Determine the [x, y] coordinate at the center of the cell enclosing the given text.  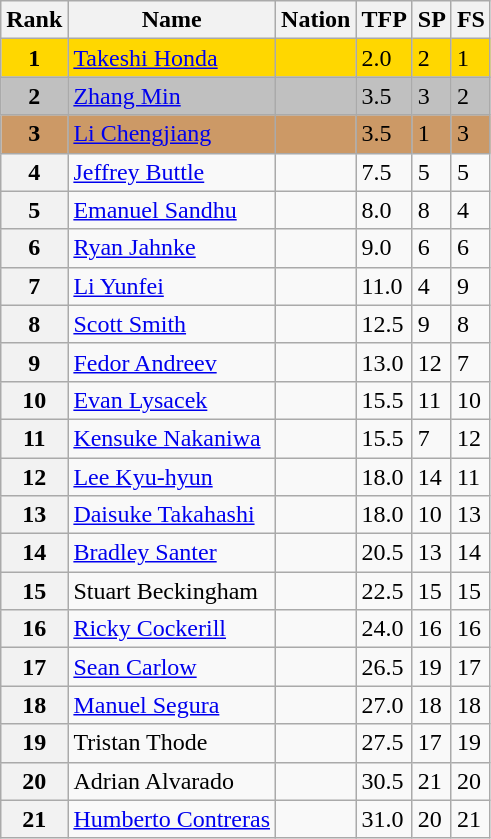
27.0 [384, 705]
Takeshi Honda [172, 58]
13.0 [384, 362]
Bradley Santer [172, 553]
Sean Carlow [172, 667]
30.5 [384, 781]
Adrian Alvarado [172, 781]
22.5 [384, 591]
24.0 [384, 629]
Zhang Min [172, 96]
Tristan Thode [172, 743]
7.5 [384, 172]
Scott Smith [172, 324]
2.0 [384, 58]
SP [432, 20]
11.0 [384, 286]
TFP [384, 20]
Name [172, 20]
20.5 [384, 553]
8.0 [384, 210]
27.5 [384, 743]
Humberto Contreras [172, 819]
9.0 [384, 248]
Emanuel Sandhu [172, 210]
Li Chengjiang [172, 134]
Ryan Jahnke [172, 248]
Kensuke Nakaniwa [172, 438]
FS [470, 20]
Daisuke Takahashi [172, 515]
12.5 [384, 324]
Ricky Cockerill [172, 629]
Manuel Segura [172, 705]
31.0 [384, 819]
Nation [316, 20]
26.5 [384, 667]
Li Yunfei [172, 286]
Evan Lysacek [172, 400]
Rank [34, 20]
Jeffrey Buttle [172, 172]
Lee Kyu-hyun [172, 477]
Fedor Andreev [172, 362]
Stuart Beckingham [172, 591]
